From the cell containing the given text, extract its center point as [x, y] coordinate. 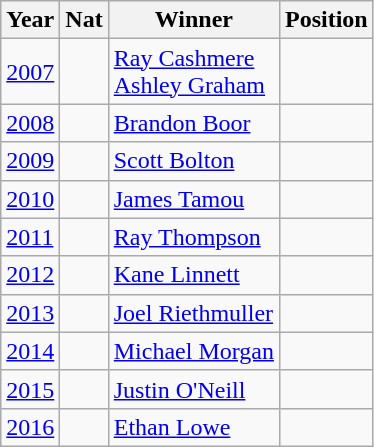
Nat [84, 20]
2014 [30, 351]
Position [326, 20]
Winner [194, 20]
2016 [30, 427]
2010 [30, 199]
Ethan Lowe [194, 427]
Year [30, 20]
2008 [30, 123]
2007 [30, 72]
Ray Thompson [194, 237]
2012 [30, 275]
2013 [30, 313]
Kane Linnett [194, 275]
Joel Riethmuller [194, 313]
2015 [30, 389]
Scott Bolton [194, 161]
Ray CashmereAshley Graham [194, 72]
Justin O'Neill [194, 389]
James Tamou [194, 199]
Michael Morgan [194, 351]
Brandon Boor [194, 123]
2011 [30, 237]
2009 [30, 161]
